Capture the cell that displays the provided text and extract its [x, y] central coordinate. 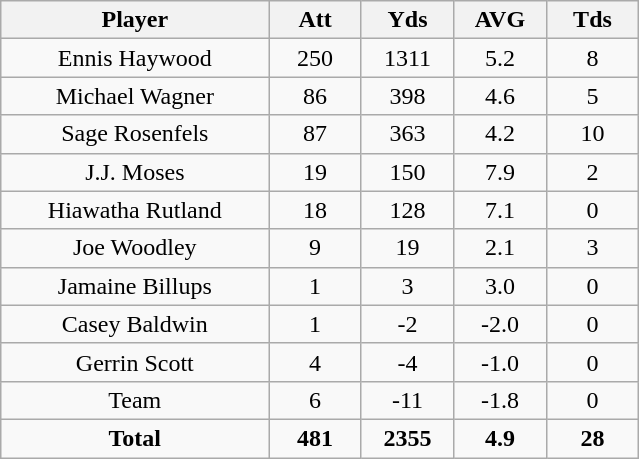
2355 [407, 438]
-1.0 [500, 362]
Michael Wagner [135, 96]
128 [407, 210]
-2.0 [500, 324]
5 [592, 96]
2.1 [500, 248]
4.9 [500, 438]
Sage Rosenfels [135, 134]
-11 [407, 400]
481 [315, 438]
Tds [592, 20]
Yds [407, 20]
Team [135, 400]
7.9 [500, 172]
Total [135, 438]
250 [315, 58]
87 [315, 134]
6 [315, 400]
Att [315, 20]
-2 [407, 324]
3.0 [500, 286]
398 [407, 96]
4.6 [500, 96]
10 [592, 134]
5.2 [500, 58]
28 [592, 438]
Gerrin Scott [135, 362]
4 [315, 362]
Player [135, 20]
Jamaine Billups [135, 286]
86 [315, 96]
8 [592, 58]
-4 [407, 362]
-1.8 [500, 400]
18 [315, 210]
Ennis Haywood [135, 58]
363 [407, 134]
150 [407, 172]
Hiawatha Rutland [135, 210]
4.2 [500, 134]
2 [592, 172]
7.1 [500, 210]
Casey Baldwin [135, 324]
AVG [500, 20]
J.J. Moses [135, 172]
9 [315, 248]
Joe Woodley [135, 248]
1311 [407, 58]
